Capture the cell that displays the provided text and extract its [X, Y] central coordinate. 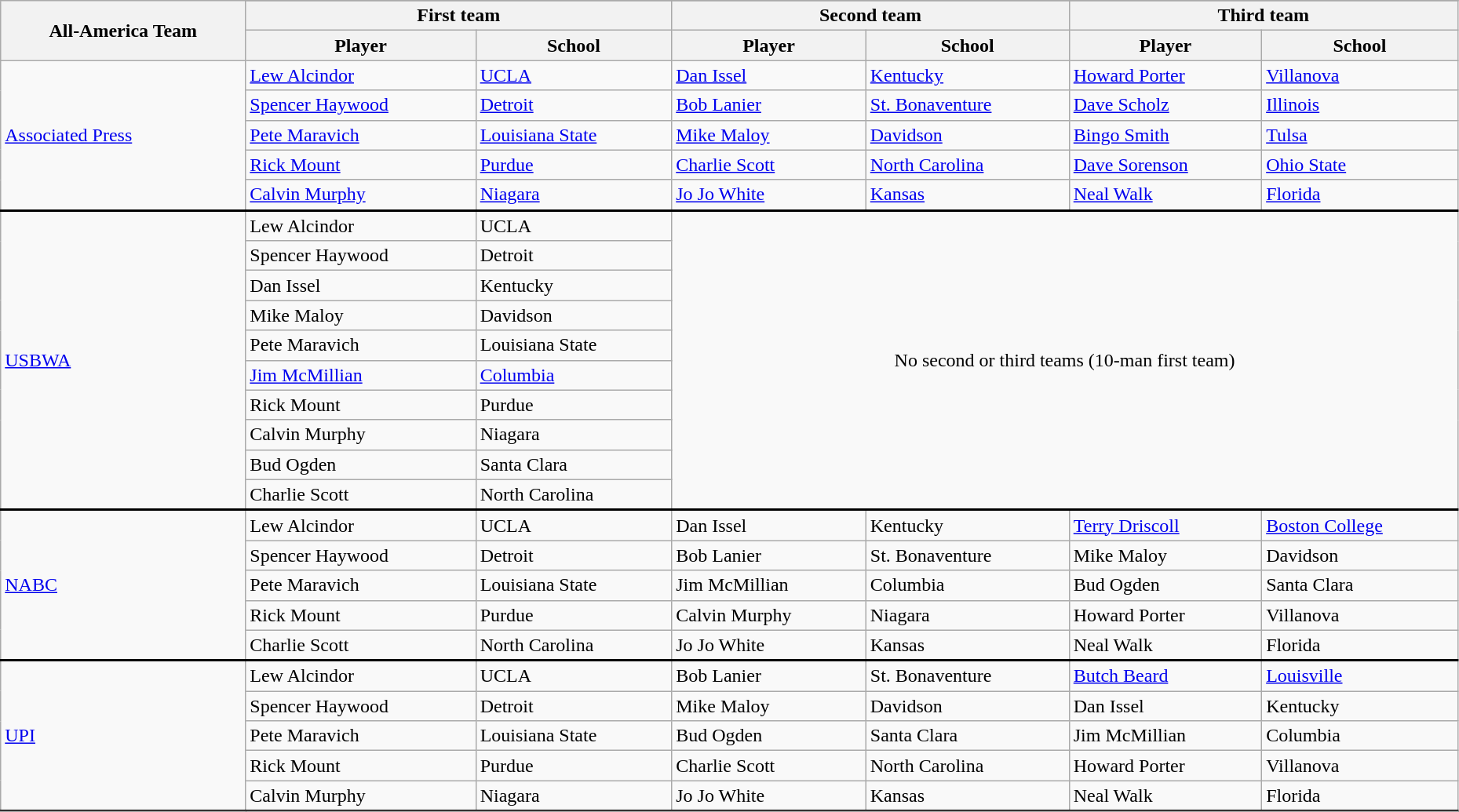
Louisville [1360, 676]
UPI [123, 736]
USBWA [123, 360]
Illinois [1360, 105]
First team [458, 16]
No second or third teams (10-man first team) [1065, 360]
Butch Beard [1165, 676]
Dave Sorenson [1165, 165]
Bingo Smith [1165, 135]
NABC [123, 585]
Second team [870, 16]
All-America Team [123, 31]
Tulsa [1360, 135]
Terry Driscoll [1165, 526]
Dave Scholz [1165, 105]
Third team [1264, 16]
Boston College [1360, 526]
Ohio State [1360, 165]
Associated Press [123, 135]
